Scan for the cell matching the given text and deliver its [X, Y] coordinate at center. 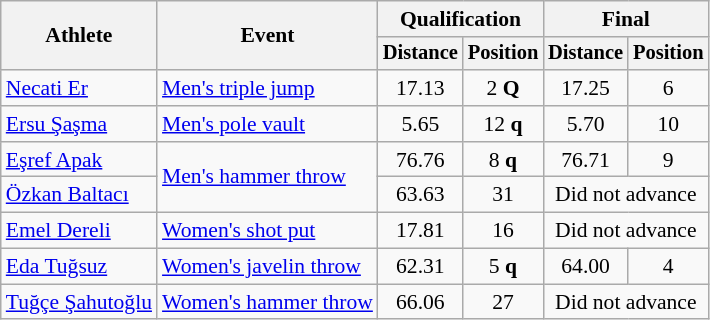
Men's hammer throw [268, 178]
5 q [503, 267]
16 [503, 231]
31 [503, 195]
Özkan Baltacı [79, 195]
Final [626, 19]
Men's triple jump [268, 88]
Women's javelin throw [268, 267]
Women's shot put [268, 231]
5.70 [586, 124]
Tuğçe Şahutoğlu [79, 302]
9 [668, 160]
Event [268, 36]
12 q [503, 124]
5.65 [420, 124]
Eşref Apak [79, 160]
17.13 [420, 88]
Ersu Şaşma [79, 124]
64.00 [586, 267]
66.06 [420, 302]
Eda Tuğsuz [79, 267]
76.76 [420, 160]
17.81 [420, 231]
Men's pole vault [268, 124]
63.63 [420, 195]
10 [668, 124]
27 [503, 302]
Athlete [79, 36]
Emel Dereli [79, 231]
8 q [503, 160]
Women's hammer throw [268, 302]
Qualification [460, 19]
2 Q [503, 88]
Necati Er [79, 88]
4 [668, 267]
6 [668, 88]
76.71 [586, 160]
62.31 [420, 267]
17.25 [586, 88]
